Return the (x, y) coordinate for the center point of the cell that contains the specified text.  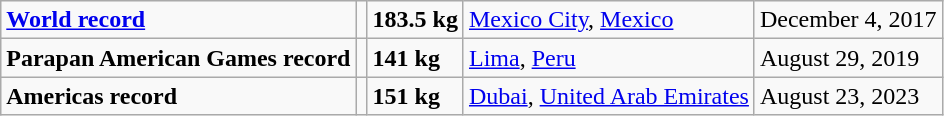
World record (178, 20)
December 4, 2017 (848, 20)
183.5 kg (415, 20)
August 23, 2023 (848, 96)
141 kg (415, 58)
Dubai, United Arab Emirates (608, 96)
151 kg (415, 96)
August 29, 2019 (848, 58)
Parapan American Games record (178, 58)
Americas record (178, 96)
Lima, Peru (608, 58)
Mexico City, Mexico (608, 20)
